For the text-containing cell, return its midpoint in [X, Y] coordinate format. 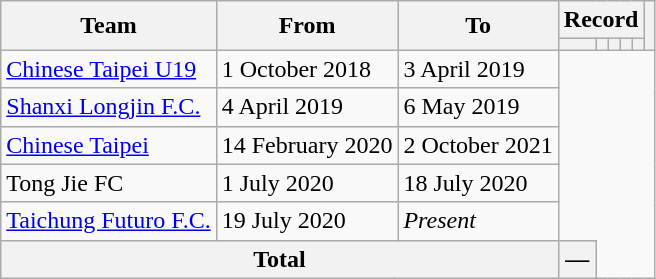
From [307, 26]
Record [601, 20]
To [478, 26]
18 July 2020 [478, 183]
Present [478, 221]
Total [280, 259]
6 May 2019 [478, 107]
1 July 2020 [307, 183]
2 October 2021 [478, 145]
Tong Jie FC [108, 183]
Chinese Taipei U19 [108, 69]
14 February 2020 [307, 145]
19 July 2020 [307, 221]
Team [108, 26]
Taichung Futuro F.C. [108, 221]
1 October 2018 [307, 69]
Shanxi Longjin F.C. [108, 107]
Chinese Taipei [108, 145]
3 April 2019 [478, 69]
4 April 2019 [307, 107]
— [577, 259]
